Return (X, Y) of the center of cell containing provided text 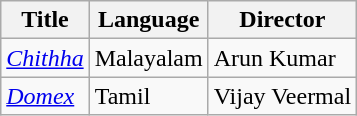
Title (45, 20)
Malayalam (148, 58)
Chithha (45, 58)
Language (148, 20)
Vijay Veermal (282, 96)
Arun Kumar (282, 58)
Tamil (148, 96)
Domex (45, 96)
Director (282, 20)
